Capture the cell that displays the provided text and extract its [x, y] central coordinate. 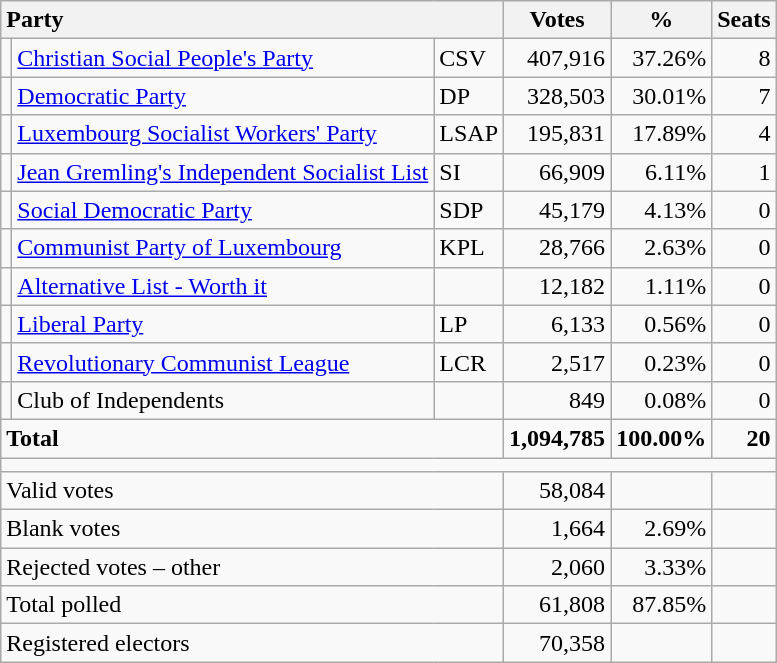
Party [252, 20]
Jean Gremling's Independent Socialist List [223, 172]
Club of Independents [223, 400]
Seats [744, 20]
DP [469, 96]
2.69% [662, 529]
100.00% [662, 438]
LCR [469, 362]
1,664 [558, 529]
195,831 [558, 134]
Valid votes [252, 491]
Liberal Party [223, 324]
CSV [469, 58]
6,133 [558, 324]
LP [469, 324]
45,179 [558, 210]
30.01% [662, 96]
37.26% [662, 58]
28,766 [558, 248]
SDP [469, 210]
12,182 [558, 286]
849 [558, 400]
Luxembourg Socialist Workers' Party [223, 134]
Alternative List - Worth it [223, 286]
70,358 [558, 643]
Revolutionary Communist League [223, 362]
4 [744, 134]
% [662, 20]
7 [744, 96]
Rejected votes – other [252, 567]
KPL [469, 248]
1,094,785 [558, 438]
2,517 [558, 362]
Democratic Party [223, 96]
1.11% [662, 286]
Communist Party of Luxembourg [223, 248]
6.11% [662, 172]
LSAP [469, 134]
87.85% [662, 605]
Registered electors [252, 643]
61,808 [558, 605]
17.89% [662, 134]
328,503 [558, 96]
Social Democratic Party [223, 210]
Total [252, 438]
0.56% [662, 324]
8 [744, 58]
20 [744, 438]
3.33% [662, 567]
Total polled [252, 605]
1 [744, 172]
Votes [558, 20]
Christian Social People's Party [223, 58]
4.13% [662, 210]
2.63% [662, 248]
2,060 [558, 567]
407,916 [558, 58]
0.08% [662, 400]
Blank votes [252, 529]
66,909 [558, 172]
0.23% [662, 362]
SI [469, 172]
58,084 [558, 491]
